Provide the [X, Y] coordinate of the cell's center where the given text is located.  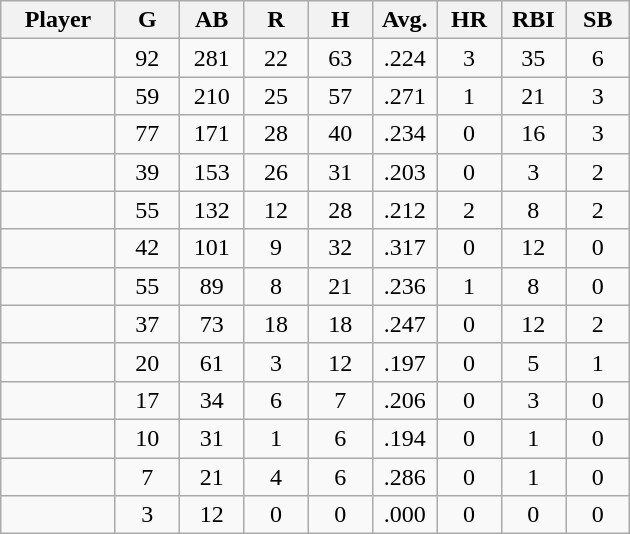
H [340, 20]
.206 [404, 400]
.203 [404, 172]
281 [211, 58]
RBI [533, 20]
.194 [404, 438]
61 [211, 362]
20 [147, 362]
Player [58, 20]
.000 [404, 515]
35 [533, 58]
R [276, 20]
.247 [404, 324]
26 [276, 172]
59 [147, 96]
.317 [404, 248]
34 [211, 400]
17 [147, 400]
73 [211, 324]
89 [211, 286]
210 [211, 96]
153 [211, 172]
.236 [404, 286]
9 [276, 248]
63 [340, 58]
25 [276, 96]
.234 [404, 134]
92 [147, 58]
10 [147, 438]
HR [469, 20]
42 [147, 248]
22 [276, 58]
Avg. [404, 20]
.224 [404, 58]
.197 [404, 362]
32 [340, 248]
171 [211, 134]
39 [147, 172]
5 [533, 362]
G [147, 20]
16 [533, 134]
101 [211, 248]
.271 [404, 96]
37 [147, 324]
77 [147, 134]
.286 [404, 477]
57 [340, 96]
40 [340, 134]
4 [276, 477]
132 [211, 210]
.212 [404, 210]
AB [211, 20]
SB [598, 20]
